Return [X, Y] of the center of cell containing provided text 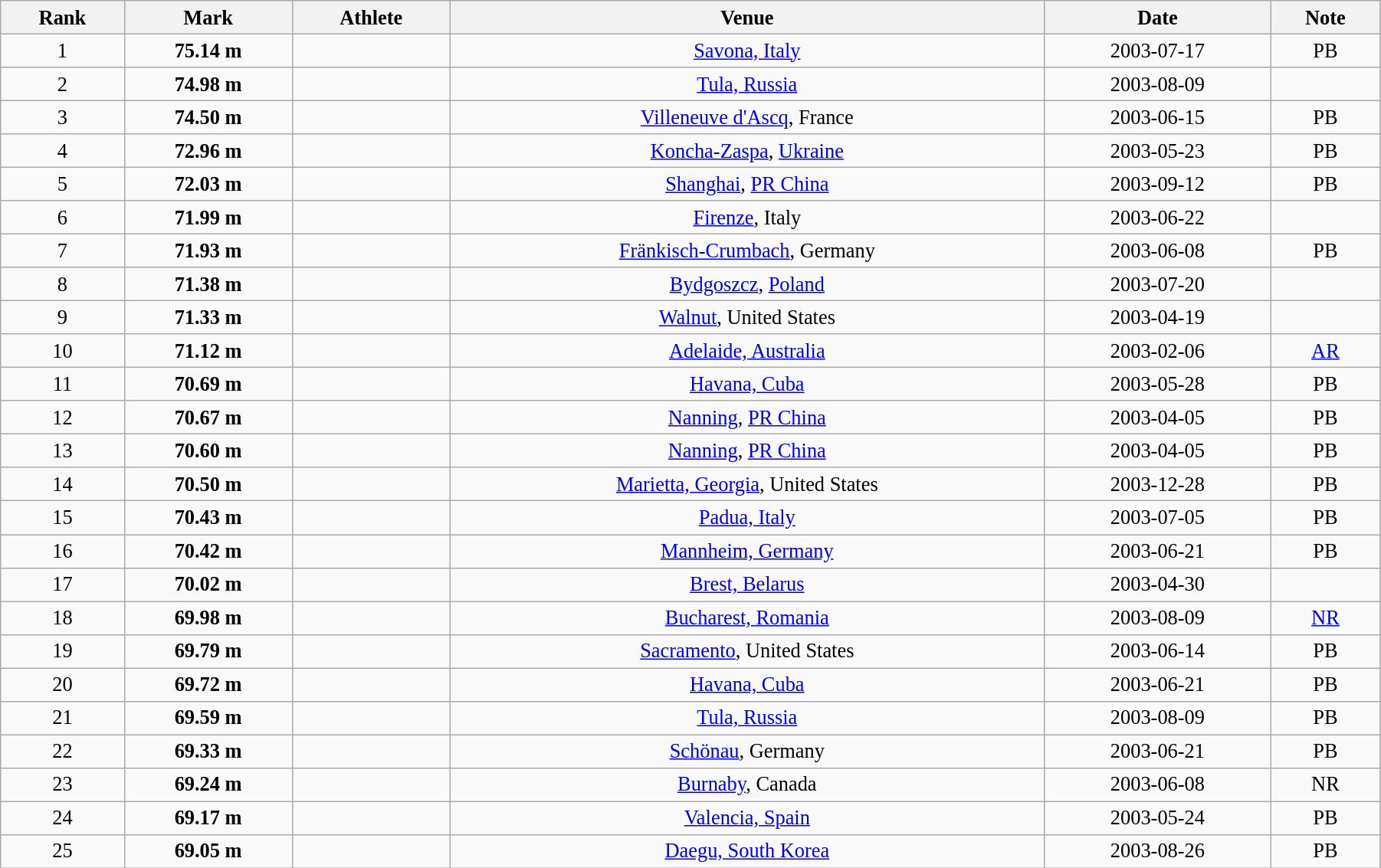
71.99 m [208, 218]
2003-04-19 [1157, 317]
70.02 m [208, 585]
Brest, Belarus [746, 585]
Rank [63, 17]
22 [63, 751]
74.98 m [208, 84]
15 [63, 518]
Sacramento, United States [746, 651]
69.72 m [208, 684]
2003-08-26 [1157, 851]
71.93 m [208, 251]
75.14 m [208, 51]
1 [63, 51]
Fränkisch-Crumbach, Germany [746, 251]
72.96 m [208, 151]
Shanghai, PR China [746, 184]
Savona, Italy [746, 51]
Firenze, Italy [746, 218]
70.60 m [208, 450]
2003-06-14 [1157, 651]
Bucharest, Romania [746, 617]
2003-07-17 [1157, 51]
Mark [208, 17]
2003-06-22 [1157, 218]
2003-06-15 [1157, 117]
21 [63, 718]
2 [63, 84]
72.03 m [208, 184]
69.59 m [208, 718]
16 [63, 551]
23 [63, 784]
18 [63, 617]
4 [63, 151]
Athlete [371, 17]
Bydgoszcz, Poland [746, 284]
2003-04-30 [1157, 585]
9 [63, 317]
14 [63, 484]
AR [1325, 351]
Koncha-Zaspa, Ukraine [746, 151]
Padua, Italy [746, 518]
12 [63, 418]
Venue [746, 17]
69.24 m [208, 784]
Villeneuve d'Ascq, France [746, 117]
Mannheim, Germany [746, 551]
2003-07-20 [1157, 284]
70.67 m [208, 418]
2003-05-24 [1157, 817]
7 [63, 251]
8 [63, 284]
2003-02-06 [1157, 351]
20 [63, 684]
17 [63, 585]
2003-05-28 [1157, 384]
2003-05-23 [1157, 151]
11 [63, 384]
Schönau, Germany [746, 751]
74.50 m [208, 117]
69.05 m [208, 851]
69.79 m [208, 651]
Date [1157, 17]
69.33 m [208, 751]
70.50 m [208, 484]
6 [63, 218]
19 [63, 651]
71.12 m [208, 351]
Note [1325, 17]
2003-12-28 [1157, 484]
3 [63, 117]
69.98 m [208, 617]
70.69 m [208, 384]
5 [63, 184]
70.43 m [208, 518]
69.17 m [208, 817]
Adelaide, Australia [746, 351]
Burnaby, Canada [746, 784]
25 [63, 851]
2003-09-12 [1157, 184]
71.33 m [208, 317]
Daegu, South Korea [746, 851]
Walnut, United States [746, 317]
Valencia, Spain [746, 817]
70.42 m [208, 551]
13 [63, 450]
24 [63, 817]
2003-07-05 [1157, 518]
71.38 m [208, 284]
Marietta, Georgia, United States [746, 484]
10 [63, 351]
